For the text-containing cell, return its midpoint in [x, y] coordinate format. 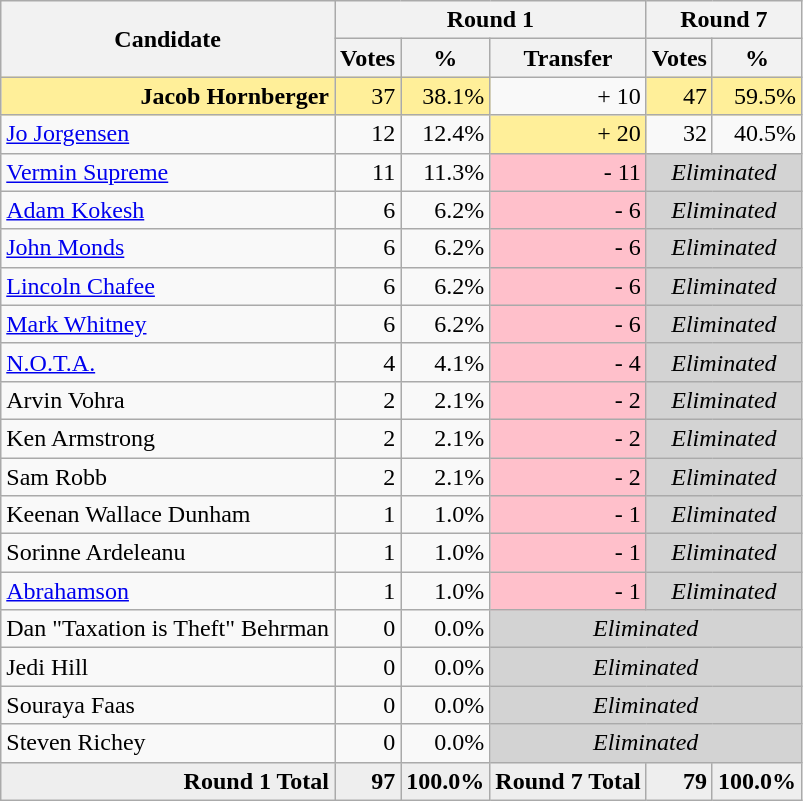
Round 7 [724, 20]
Jacob Hornberger [168, 96]
37 [368, 96]
Souraya Faas [168, 705]
4 [368, 362]
- 11 [568, 172]
Keenan Wallace Dunham [168, 515]
Mark Whitney [168, 324]
4.1% [446, 362]
Round 7 Total [568, 781]
11 [368, 172]
Jedi Hill [168, 667]
38.1% [446, 96]
11.3% [446, 172]
Round 1 Total [168, 781]
Candidate [168, 39]
47 [679, 96]
Ken Armstrong [168, 438]
Jo Jorgensen [168, 134]
+ 20 [568, 134]
Transfer [568, 58]
12.4% [446, 134]
79 [679, 781]
John Monds [168, 248]
- 4 [568, 362]
Adam Kokesh [168, 210]
Sorinne Ardeleanu [168, 553]
Abrahamson [168, 591]
12 [368, 134]
Round 1 [491, 20]
N.O.T.A. [168, 362]
Dan "Taxation is Theft" Behrman [168, 629]
40.5% [756, 134]
Sam Robb [168, 477]
97 [368, 781]
59.5% [756, 96]
Lincoln Chafee [168, 286]
32 [679, 134]
+ 10 [568, 96]
Steven Richey [168, 743]
Arvin Vohra [168, 400]
Vermin Supreme [168, 172]
